For the text-containing cell, return its midpoint in [x, y] coordinate format. 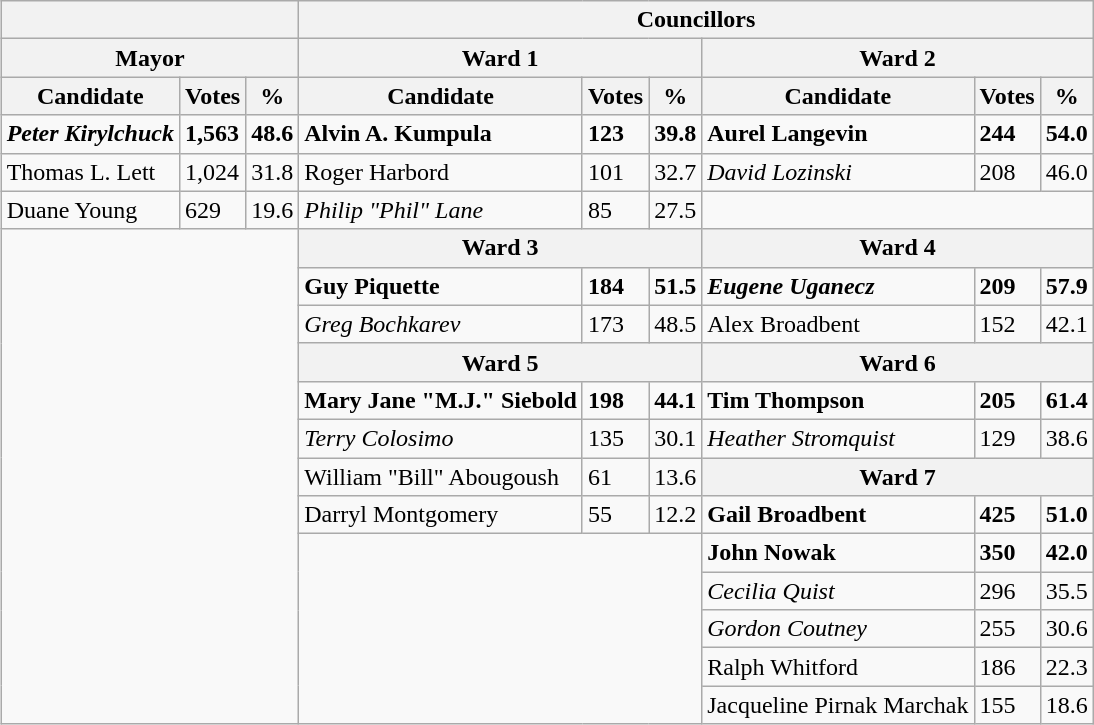
12.2 [676, 515]
425 [1007, 515]
61 [615, 477]
101 [615, 172]
Guy Piquette [441, 286]
Gordon Coutney [838, 629]
Alex Broadbent [838, 324]
48.5 [676, 324]
44.1 [676, 400]
Cecilia Quist [838, 591]
51.0 [1066, 515]
Duane Young [90, 210]
Ward 4 [898, 248]
35.5 [1066, 591]
Ward 7 [898, 477]
184 [615, 286]
Councillors [696, 20]
173 [615, 324]
152 [1007, 324]
Aurel Langevin [838, 134]
135 [615, 438]
85 [615, 210]
209 [1007, 286]
Ralph Whitford [838, 667]
42.0 [1066, 553]
31.8 [272, 172]
296 [1007, 591]
48.6 [272, 134]
Greg Bochkarev [441, 324]
Peter Kirylchuck [90, 134]
38.6 [1066, 438]
129 [1007, 438]
Ward 3 [500, 248]
155 [1007, 705]
Alvin A. Kumpula [441, 134]
William "Bill" Abougoush [441, 477]
42.1 [1066, 324]
123 [615, 134]
David Lozinski [838, 172]
30.1 [676, 438]
629 [212, 210]
186 [1007, 667]
13.6 [676, 477]
198 [615, 400]
54.0 [1066, 134]
22.3 [1066, 667]
19.6 [272, 210]
27.5 [676, 210]
255 [1007, 629]
Mayor [150, 58]
61.4 [1066, 400]
51.5 [676, 286]
1,024 [212, 172]
244 [1007, 134]
Philip "Phil" Lane [441, 210]
1,563 [212, 134]
Ward 6 [898, 362]
Darryl Montgomery [441, 515]
Ward 5 [500, 362]
Roger Harbord [441, 172]
Thomas L. Lett [90, 172]
Ward 1 [500, 58]
57.9 [1066, 286]
205 [1007, 400]
Mary Jane "M.J." Siebold [441, 400]
18.6 [1066, 705]
Gail Broadbent [838, 515]
30.6 [1066, 629]
350 [1007, 553]
55 [615, 515]
John Nowak [838, 553]
Tim Thompson [838, 400]
39.8 [676, 134]
46.0 [1066, 172]
Terry Colosimo [441, 438]
32.7 [676, 172]
Jacqueline Pirnak Marchak [838, 705]
Heather Stromquist [838, 438]
Eugene Uganecz [838, 286]
208 [1007, 172]
Ward 2 [898, 58]
